Detect which cell encompasses the target text, then output its [x, y] center coordinate. 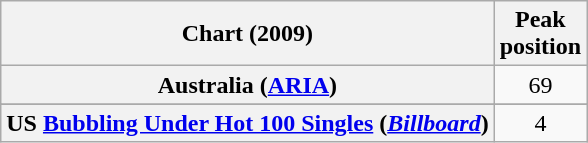
4 [540, 123]
Australia (ARIA) [248, 85]
Chart (2009) [248, 34]
US Bubbling Under Hot 100 Singles (Billboard) [248, 123]
Peakposition [540, 34]
69 [540, 85]
